Scan for the cell matching the given text and deliver its [X, Y] coordinate at center. 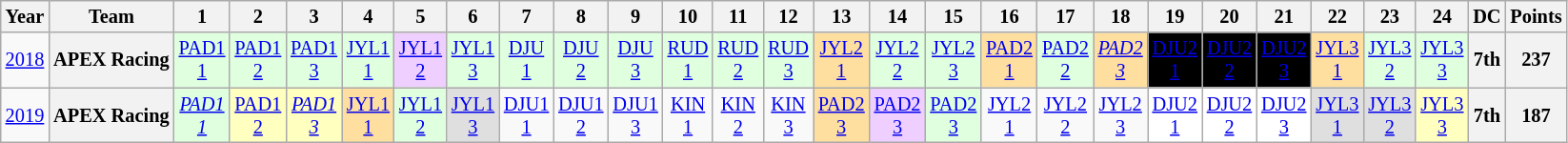
DJU2 [581, 60]
12 [789, 16]
DJU1 [526, 60]
3 [314, 16]
RUD1 [688, 60]
Points [1536, 16]
1 [202, 16]
15 [953, 16]
2 [257, 16]
22 [1337, 16]
187 [1536, 115]
RUD3 [789, 60]
4 [368, 16]
21 [1284, 16]
PAD21 [1010, 60]
KIN3 [789, 115]
PAD22 [1065, 60]
Team [111, 16]
DJU11 [526, 115]
20 [1229, 16]
8 [581, 16]
18 [1120, 16]
RUD2 [737, 60]
DJU3 [634, 60]
16 [1010, 16]
237 [1536, 60]
10 [688, 16]
Year [25, 16]
9 [634, 16]
11 [737, 16]
DJU12 [581, 115]
13 [842, 16]
2018 [25, 60]
KIN1 [688, 115]
19 [1176, 16]
23 [1389, 16]
17 [1065, 16]
DJU13 [634, 115]
24 [1442, 16]
DC [1486, 16]
6 [472, 16]
KIN2 [737, 115]
7 [526, 16]
14 [897, 16]
2019 [25, 115]
5 [421, 16]
